Provide the (X, Y) coordinate of the cell's center where the given text is located.  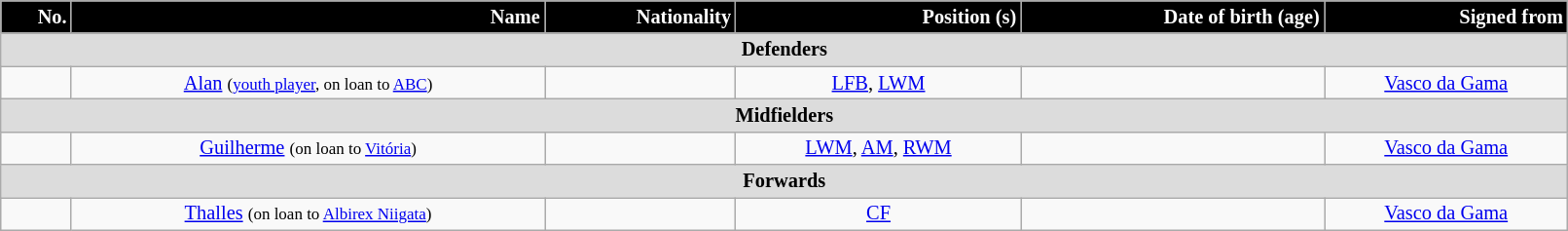
LWM, AM, RWM (878, 148)
Guilherme (on loan to Vitória) (308, 148)
Midfielders (784, 115)
CF (878, 213)
LFB, LWM (878, 83)
Position (s) (878, 17)
Thalles (on loan to Albirex Niigata) (308, 213)
Defenders (784, 50)
Signed from (1446, 17)
Forwards (784, 181)
Date of birth (age) (1172, 17)
Name (308, 17)
No. (37, 17)
Nationality (640, 17)
Alan (youth player, on loan to ABC) (308, 83)
